Find where the given text appears and provide that cell's center as [X, Y] coordinate. 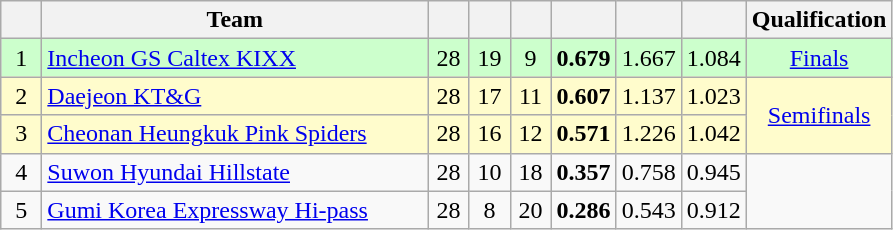
0.758 [648, 172]
Team [235, 20]
5 [22, 210]
Cheonan Heungkuk Pink Spiders [235, 134]
1 [22, 58]
0.286 [584, 210]
1.667 [648, 58]
2 [22, 96]
1.084 [714, 58]
0.357 [584, 172]
10 [490, 172]
1.042 [714, 134]
16 [490, 134]
Daejeon KT&G [235, 96]
9 [530, 58]
Incheon GS Caltex KIXX [235, 58]
1.023 [714, 96]
0.607 [584, 96]
12 [530, 134]
3 [22, 134]
1.137 [648, 96]
8 [490, 210]
20 [530, 210]
11 [530, 96]
Finals [819, 58]
17 [490, 96]
0.679 [584, 58]
Gumi Korea Expressway Hi-pass [235, 210]
Qualification [819, 20]
Suwon Hyundai Hillstate [235, 172]
0.945 [714, 172]
Semifinals [819, 115]
0.543 [648, 210]
19 [490, 58]
0.571 [584, 134]
4 [22, 172]
18 [530, 172]
0.912 [714, 210]
1.226 [648, 134]
